Locate the cell with the specified text and output its [x, y] center coordinate. 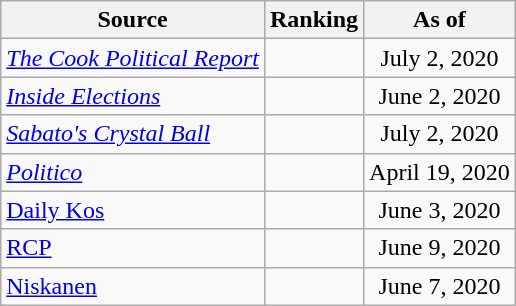
June 9, 2020 [440, 248]
Source [133, 20]
June 2, 2020 [440, 96]
Inside Elections [133, 96]
The Cook Political Report [133, 58]
April 19, 2020 [440, 172]
RCP [133, 248]
Niskanen [133, 286]
Daily Kos [133, 210]
As of [440, 20]
Sabato's Crystal Ball [133, 134]
Politico [133, 172]
Ranking [314, 20]
June 3, 2020 [440, 210]
June 7, 2020 [440, 286]
